Determine the (x, y) coordinate at the center of the cell enclosing the given text.  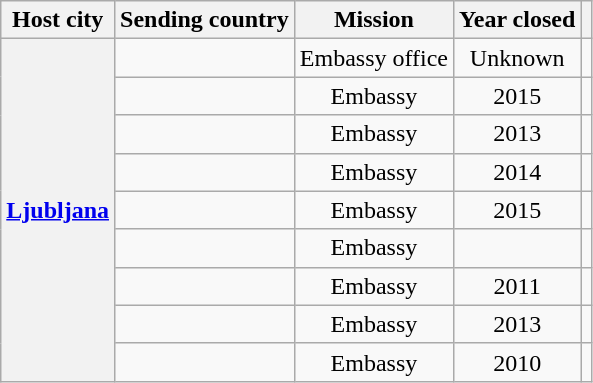
Sending country (205, 20)
Embassy office (374, 58)
Unknown (518, 58)
2014 (518, 172)
2011 (518, 286)
Mission (374, 20)
2010 (518, 362)
Host city (58, 20)
Ljubljana (58, 210)
Year closed (518, 20)
